Return the (X, Y) coordinate for the center point of the cell that contains the specified text.  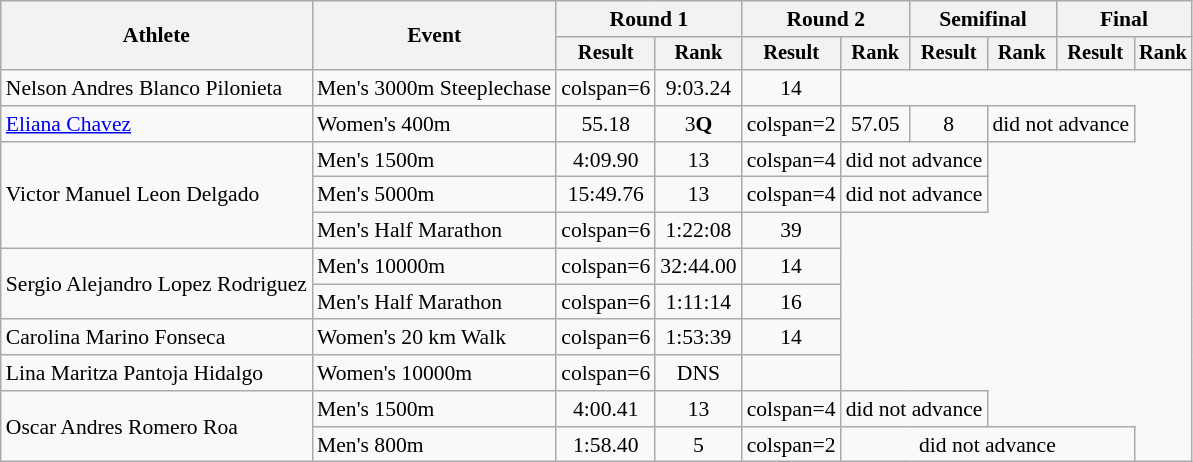
Carolina Marino Fonseca (156, 338)
3Q (698, 124)
55.18 (606, 124)
Men's 10000m (434, 267)
Women's 400m (434, 124)
1:53:39 (698, 338)
39 (792, 231)
4:09.90 (606, 160)
Event (434, 36)
Victor Manuel Leon Delgado (156, 196)
4:00.41 (606, 409)
Lina Maritza Pantoja Hidalgo (156, 373)
9:03.24 (698, 88)
colspan=2 (792, 124)
Eliana Chavez (156, 124)
1:22:08 (698, 231)
Women's 10000m (434, 373)
Round 2 (826, 19)
Men's 5000m (434, 195)
8 (948, 124)
Men's 3000m Steeplechase (434, 88)
32:44.00 (698, 267)
1:11:14 (698, 302)
Nelson Andres Blanco Pilonieta (156, 88)
Sergio Alejandro Lopez Rodriguez (156, 284)
DNS (698, 373)
15:49.76 (606, 195)
Oscar Andres Romero Roa (156, 426)
Athlete (156, 36)
Round 1 (648, 19)
Final (1124, 19)
16 (792, 302)
57.05 (876, 124)
Women's 20 km Walk (434, 338)
Semifinal (983, 19)
